Provide the [X, Y] coordinate of the cell's center where the given text is located.  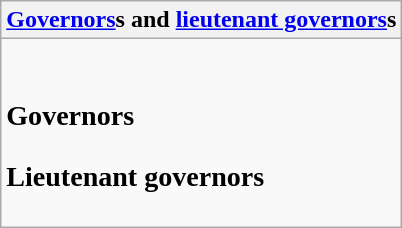
GovernorsLieutenant governors [202, 133]
Governorss and lieutenant governorss [202, 20]
